Output the [X, Y] coordinate of the center of the cell containing the given text.  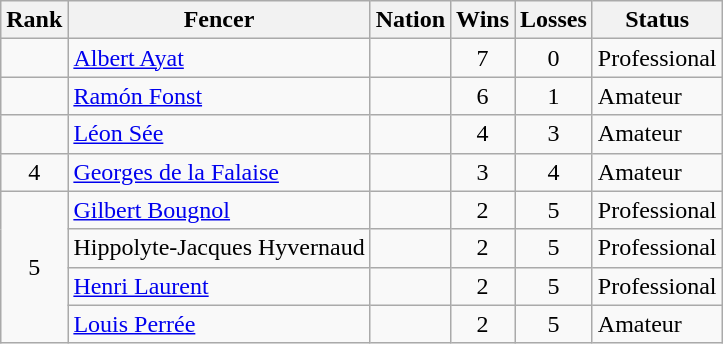
Hippolyte-Jacques Hyvernaud [219, 248]
Ramón Fonst [219, 96]
Louis Perrée [219, 324]
Léon Sée [219, 134]
7 [483, 58]
Nation [410, 20]
Rank [34, 20]
Georges de la Falaise [219, 172]
6 [483, 96]
Gilbert Bougnol [219, 210]
Losses [554, 20]
Wins [483, 20]
0 [554, 58]
Status [657, 20]
Henri Laurent [219, 286]
Fencer [219, 20]
Albert Ayat [219, 58]
1 [554, 96]
